Output the [X, Y] coordinate of the center of the cell containing the given text.  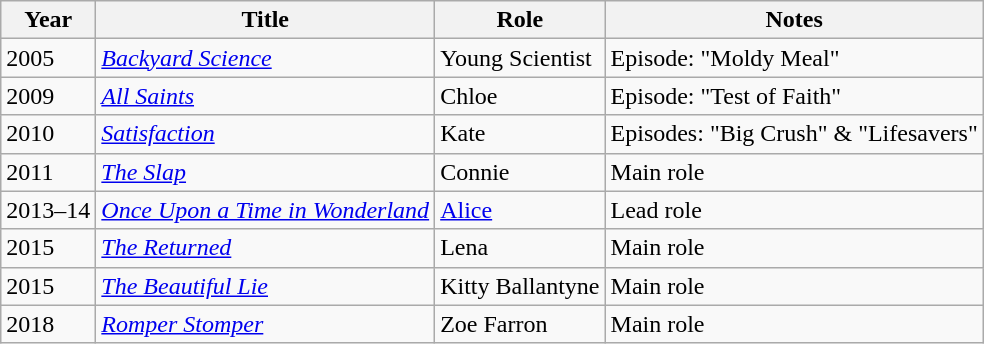
2011 [48, 172]
Young Scientist [520, 58]
Kitty Ballantyne [520, 286]
The Beautiful Lie [266, 286]
2005 [48, 58]
Once Upon a Time in Wonderland [266, 210]
Year [48, 20]
Episode: "Test of Faith" [794, 96]
Satisfaction [266, 134]
Episode: "Moldy Meal" [794, 58]
Alice [520, 210]
2018 [48, 324]
Title [266, 20]
Kate [520, 134]
All Saints [266, 96]
Lead role [794, 210]
2013–14 [48, 210]
Connie [520, 172]
Romper Stomper [266, 324]
2009 [48, 96]
2010 [48, 134]
Chloe [520, 96]
Backyard Science [266, 58]
The Slap [266, 172]
Episodes: "Big Crush" & "Lifesavers" [794, 134]
Role [520, 20]
Zoe Farron [520, 324]
Lena [520, 248]
Notes [794, 20]
The Returned [266, 248]
